For the text-containing cell, return its midpoint in [x, y] coordinate format. 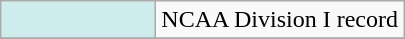
NCAA Division I record [280, 20]
